Extract the (x, y) coordinate from the center of the cell holding the provided text.  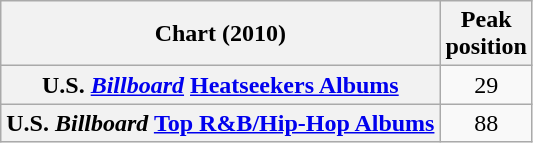
Chart (2010) (220, 34)
U.S. Billboard Heatseekers Albums (220, 85)
88 (486, 123)
U.S. Billboard Top R&B/Hip-Hop Albums (220, 123)
Peakposition (486, 34)
29 (486, 85)
